Return [X, Y] of the center of cell containing provided text 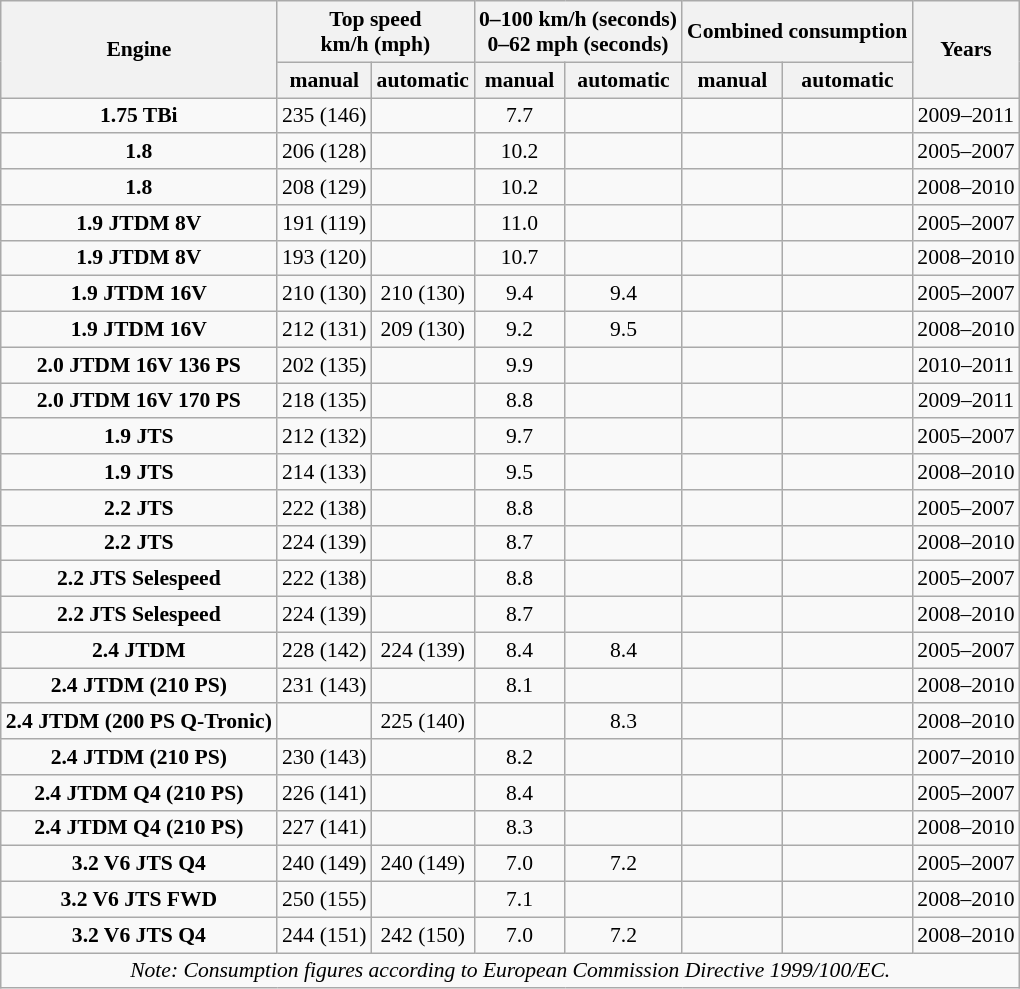
225 (140) [423, 722]
Note: Consumption figures according to European Commission Directive 1999/100/EC. [510, 971]
242 (150) [423, 935]
1.75 TBi [139, 116]
7.1 [520, 900]
8.1 [520, 686]
Combined consumption [797, 32]
244 (151) [324, 935]
2007–2010 [966, 757]
231 (143) [324, 686]
11.0 [520, 223]
2010–2011 [966, 365]
2.0 JTDM 16V 136 PS [139, 365]
214 (133) [324, 472]
193 (120) [324, 258]
218 (135) [324, 401]
9.7 [520, 437]
208 (129) [324, 187]
7.7 [520, 116]
226 (141) [324, 793]
206 (128) [324, 152]
2.4 JTDM (200 PS Q-Tronic) [139, 722]
Top speedkm/h (mph) [376, 32]
228 (142) [324, 650]
202 (135) [324, 365]
10.7 [520, 258]
2.0 JTDM 16V 170 PS [139, 401]
8.2 [520, 757]
212 (132) [324, 437]
230 (143) [324, 757]
Engine [139, 50]
9.9 [520, 365]
227 (141) [324, 828]
191 (119) [324, 223]
250 (155) [324, 900]
0–100 km/h (seconds)0–62 mph (seconds) [578, 32]
2.4 JTDM [139, 650]
3.2 V6 JTS FWD [139, 900]
212 (131) [324, 330]
Years [966, 50]
235 (146) [324, 116]
209 (130) [423, 330]
9.2 [520, 330]
